Identify which cell holds the provided text, then report its (X, Y) central coordinate. 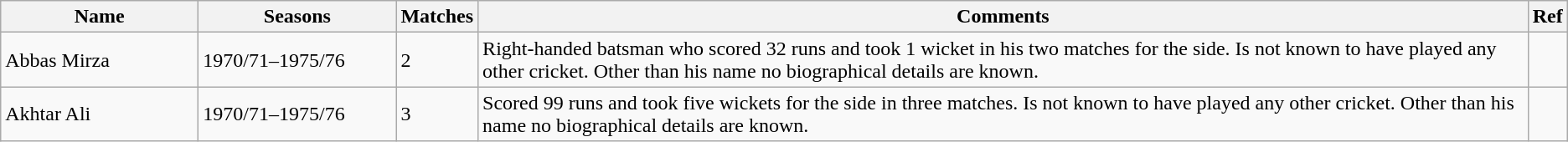
Akhtar Ali (100, 114)
Name (100, 17)
Ref (1548, 17)
Comments (1003, 17)
2 (437, 60)
3 (437, 114)
Seasons (297, 17)
Abbas Mirza (100, 60)
Matches (437, 17)
